Scan for the cell matching the given text and deliver its [x, y] coordinate at center. 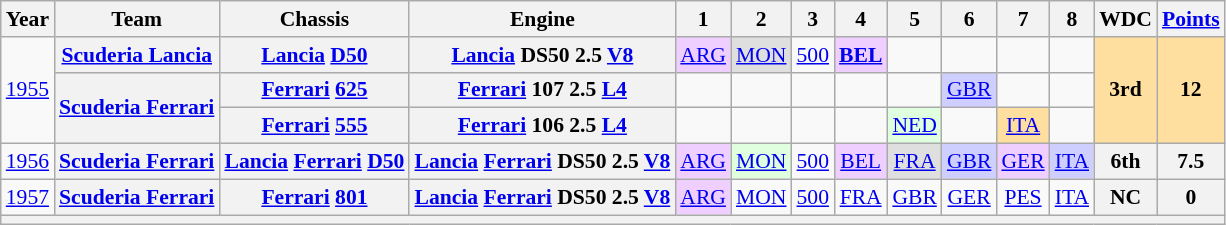
7.5 [1191, 162]
Year [28, 19]
NED [914, 126]
0 [1191, 197]
3 [814, 19]
Chassis [314, 19]
8 [1072, 19]
1955 [28, 90]
7 [1022, 19]
1956 [28, 162]
1957 [28, 197]
Engine [542, 19]
Ferrari 106 2.5 L4 [542, 126]
Points [1191, 19]
5 [914, 19]
12 [1191, 90]
3rd [1126, 90]
Lancia DS50 2.5 V8 [542, 55]
4 [860, 19]
NC [1126, 197]
Team [136, 19]
Lancia Ferrari D50 [314, 162]
Ferrari 801 [314, 197]
Scuderia Lancia [136, 55]
2 [762, 19]
6th [1126, 162]
Ferrari 625 [314, 90]
Ferrari 107 2.5 L4 [542, 90]
Lancia D50 [314, 55]
PES [1022, 197]
1 [703, 19]
WDC [1126, 19]
Ferrari 555 [314, 126]
6 [970, 19]
